Extract the (X, Y) coordinate from the center of the cell holding the provided text.  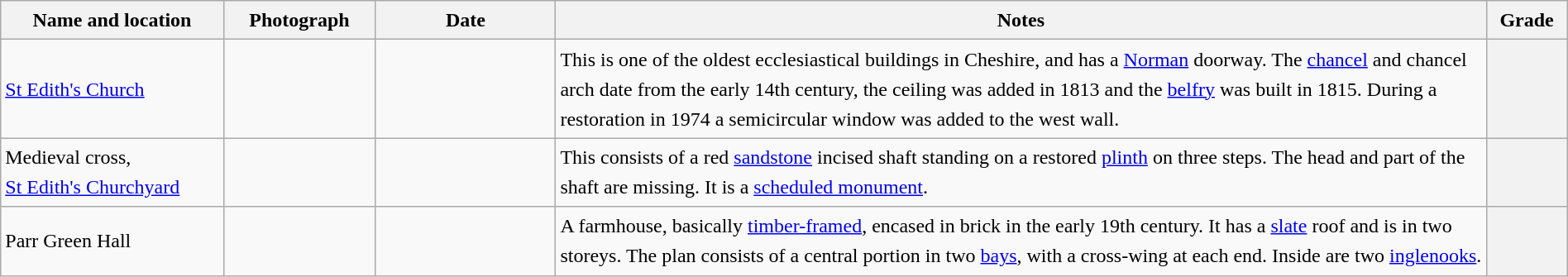
Grade (1527, 20)
Notes (1021, 20)
Photograph (299, 20)
Medieval cross,St Edith's Churchyard (112, 172)
Date (466, 20)
Name and location (112, 20)
Parr Green Hall (112, 241)
St Edith's Church (112, 89)
